Detect which cell encompasses the target text, then output its [X, Y] center coordinate. 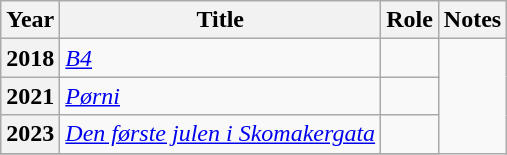
Role [410, 20]
Den første julen i Skomakergata [220, 134]
Year [30, 20]
B4 [220, 58]
Notes [472, 20]
2023 [30, 134]
Pørni [220, 96]
2021 [30, 96]
Title [220, 20]
2018 [30, 58]
